Capture the cell that displays the provided text and extract its (X, Y) central coordinate. 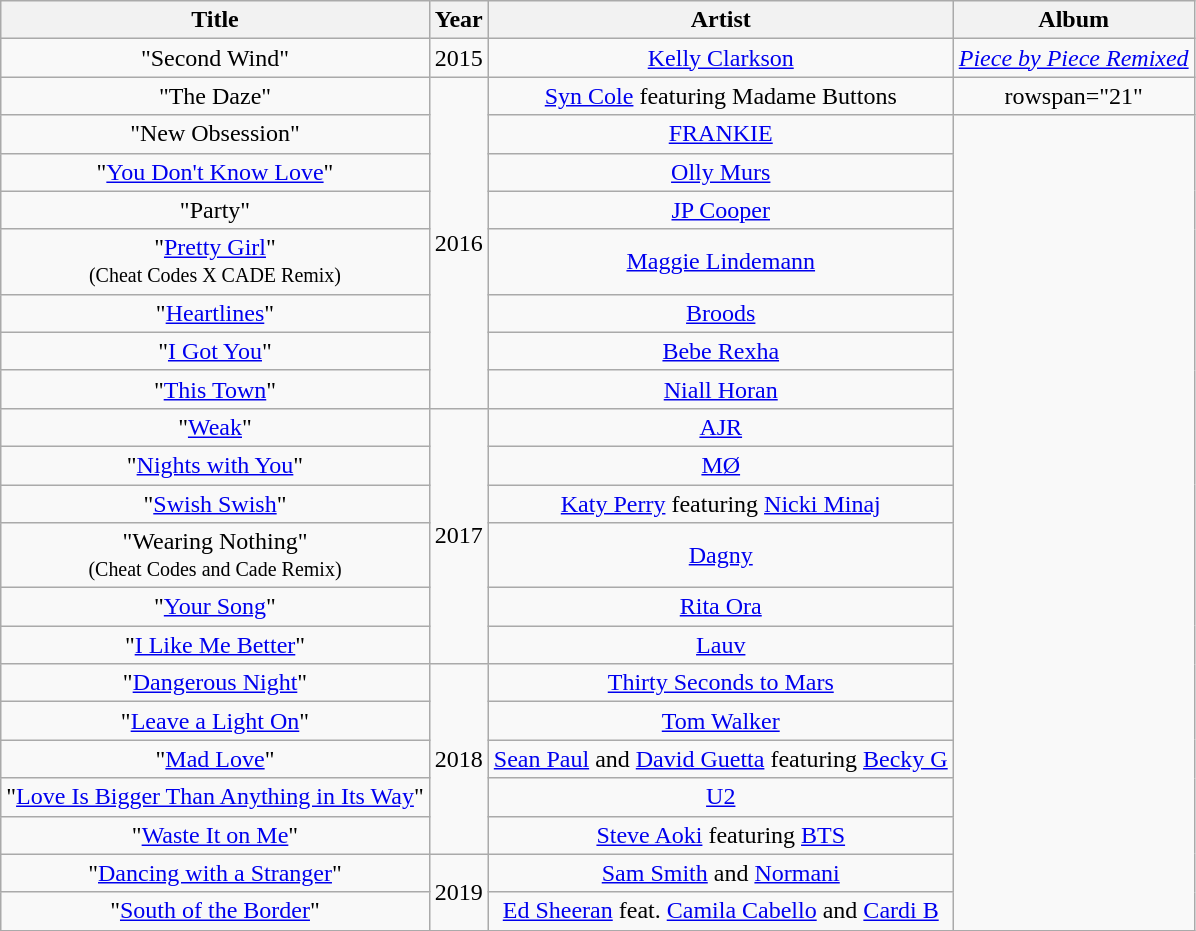
2018 (458, 759)
MØ (720, 465)
"Second Wind" (215, 58)
AJR (720, 427)
U2 (720, 797)
2015 (458, 58)
"The Daze" (215, 96)
"Love Is Bigger Than Anything in Its Way" (215, 797)
Rita Ora (720, 607)
2019 (458, 892)
"Waste It on Me" (215, 835)
2016 (458, 243)
Dagny (720, 556)
"You Don't Know Love" (215, 172)
Year (458, 20)
Niall Horan (720, 389)
"New Obsession" (215, 134)
JP Cooper (720, 210)
Piece by Piece Remixed (1074, 58)
"Party" (215, 210)
Olly Murs (720, 172)
"Dancing with a Stranger" (215, 873)
Artist (720, 20)
Syn Cole featuring Madame Buttons (720, 96)
Album (1074, 20)
Katy Perry featuring Nicki Minaj (720, 503)
"Leave a Light On" (215, 721)
"I Got You" (215, 351)
Steve Aoki featuring BTS (720, 835)
Thirty Seconds to Mars (720, 683)
"Swish Swish" (215, 503)
"Heartlines" (215, 313)
2017 (458, 536)
"Weak" (215, 427)
"South of the Border" (215, 911)
FRANKIE (720, 134)
"I Like Me Better" (215, 645)
Sam Smith and Normani (720, 873)
Bebe Rexha (720, 351)
"Mad Love" (215, 759)
"This Town" (215, 389)
Kelly Clarkson (720, 58)
Sean Paul and David Guetta featuring Becky G (720, 759)
Ed Sheeran feat. Camila Cabello and Cardi B (720, 911)
"Dangerous Night" (215, 683)
Broods (720, 313)
Lauv (720, 645)
"Nights with You" (215, 465)
"Wearing Nothing"(Cheat Codes and Cade Remix) (215, 556)
rowspan="21" (1074, 96)
"Pretty Girl"(Cheat Codes X CADE Remix) (215, 262)
"Your Song" (215, 607)
Title (215, 20)
Maggie Lindemann (720, 262)
Tom Walker (720, 721)
